Return the (x, y) coordinate for the center point of the cell that contains the specified text.  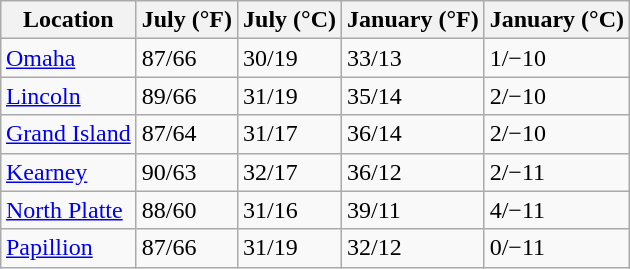
July (°C) (290, 20)
0/−11 (556, 248)
4/−11 (556, 210)
July (°F) (186, 20)
30/19 (290, 58)
31/17 (290, 134)
32/17 (290, 172)
36/12 (414, 172)
January (°F) (414, 20)
1/−10 (556, 58)
31/16 (290, 210)
88/60 (186, 210)
Omaha (68, 58)
90/63 (186, 172)
39/11 (414, 210)
33/13 (414, 58)
89/66 (186, 96)
36/14 (414, 134)
32/12 (414, 248)
North Platte (68, 210)
January (°C) (556, 20)
87/64 (186, 134)
Lincoln (68, 96)
Kearney (68, 172)
Location (68, 20)
35/14 (414, 96)
Papillion (68, 248)
Grand Island (68, 134)
2/−11 (556, 172)
